Return [X, Y] of the center of cell containing provided text 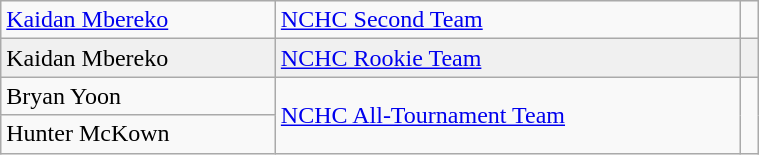
NCHC Rookie Team [508, 58]
NCHC Second Team [508, 20]
NCHC All-Tournament Team [508, 115]
Bryan Yoon [138, 96]
Hunter McKown [138, 134]
